Detect which cell encompasses the target text, then output its (X, Y) center coordinate. 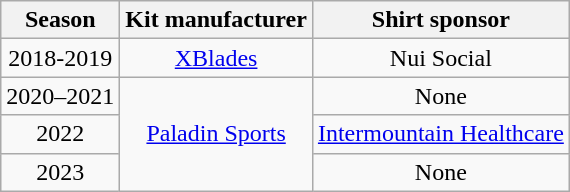
Paladin Sports (216, 134)
2020–2021 (60, 96)
XBlades (216, 58)
Season (60, 20)
Kit manufacturer (216, 20)
Intermountain Healthcare (440, 134)
2022 (60, 134)
Shirt sponsor (440, 20)
2018-2019 (60, 58)
Nui Social (440, 58)
2023 (60, 172)
